Scan for the cell matching the given text and deliver its [X, Y] coordinate at center. 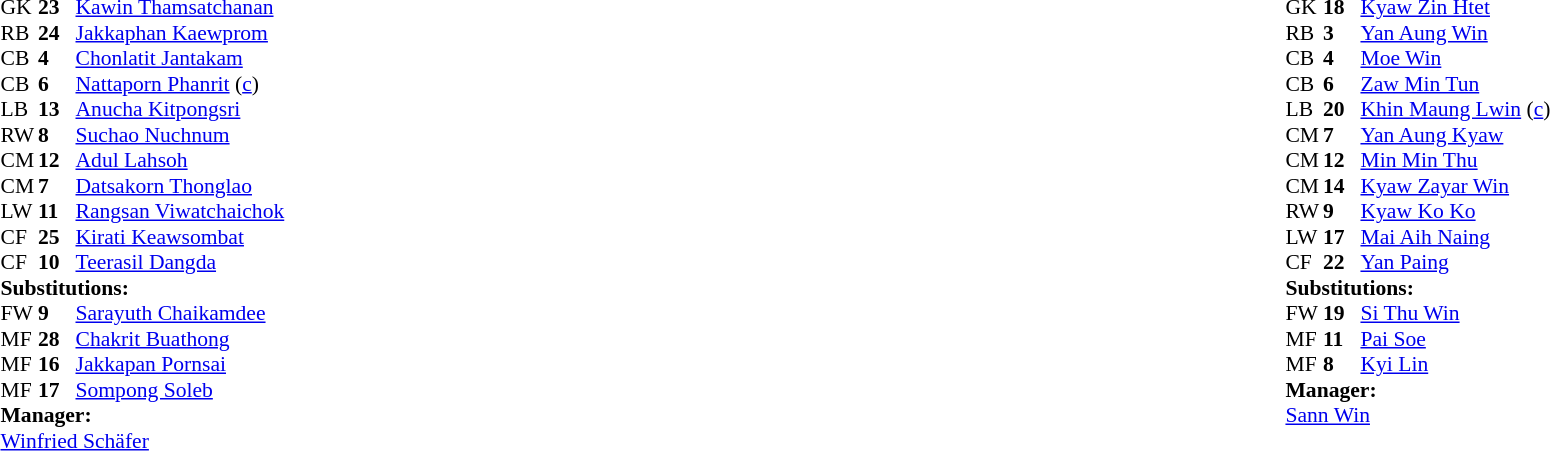
Suchao Nuchnum [180, 135]
Mai Aih Naing [1455, 237]
20 [1342, 109]
Pai Soe [1455, 339]
Anucha Kitpongsri [180, 109]
Nattaporn Phanrit (c) [180, 84]
Yan Aung Win [1455, 33]
Khin Maung Lwin (c) [1455, 109]
Kyaw Ko Ko [1455, 211]
Teerasil Dangda [180, 263]
Sann Win [1418, 415]
16 [57, 365]
Kirati Keawsombat [180, 237]
Min Min Thu [1455, 161]
Yan Paing [1455, 263]
14 [1342, 186]
Adul Lahsoh [180, 161]
Jakkapan Pornsai [180, 365]
Zaw Min Tun [1455, 84]
Sarayuth Chaikamdee [180, 313]
Sompong Soleb [180, 390]
Kyaw Zayar Win [1455, 186]
22 [1342, 263]
Rangsan Viwatchaichok [180, 211]
Yan Aung Kyaw [1455, 135]
Chonlatit Jantakam [180, 59]
19 [1342, 313]
25 [57, 237]
Chakrit Buathong [180, 339]
Moe Win [1455, 59]
3 [1342, 33]
Datsakorn Thonglao [180, 186]
Si Thu Win [1455, 313]
Jakkaphan Kaewprom [180, 33]
28 [57, 339]
Kyi Lin [1455, 365]
10 [57, 263]
24 [57, 33]
13 [57, 109]
